Return the (X, Y) coordinate for the center point of the cell that contains the specified text.  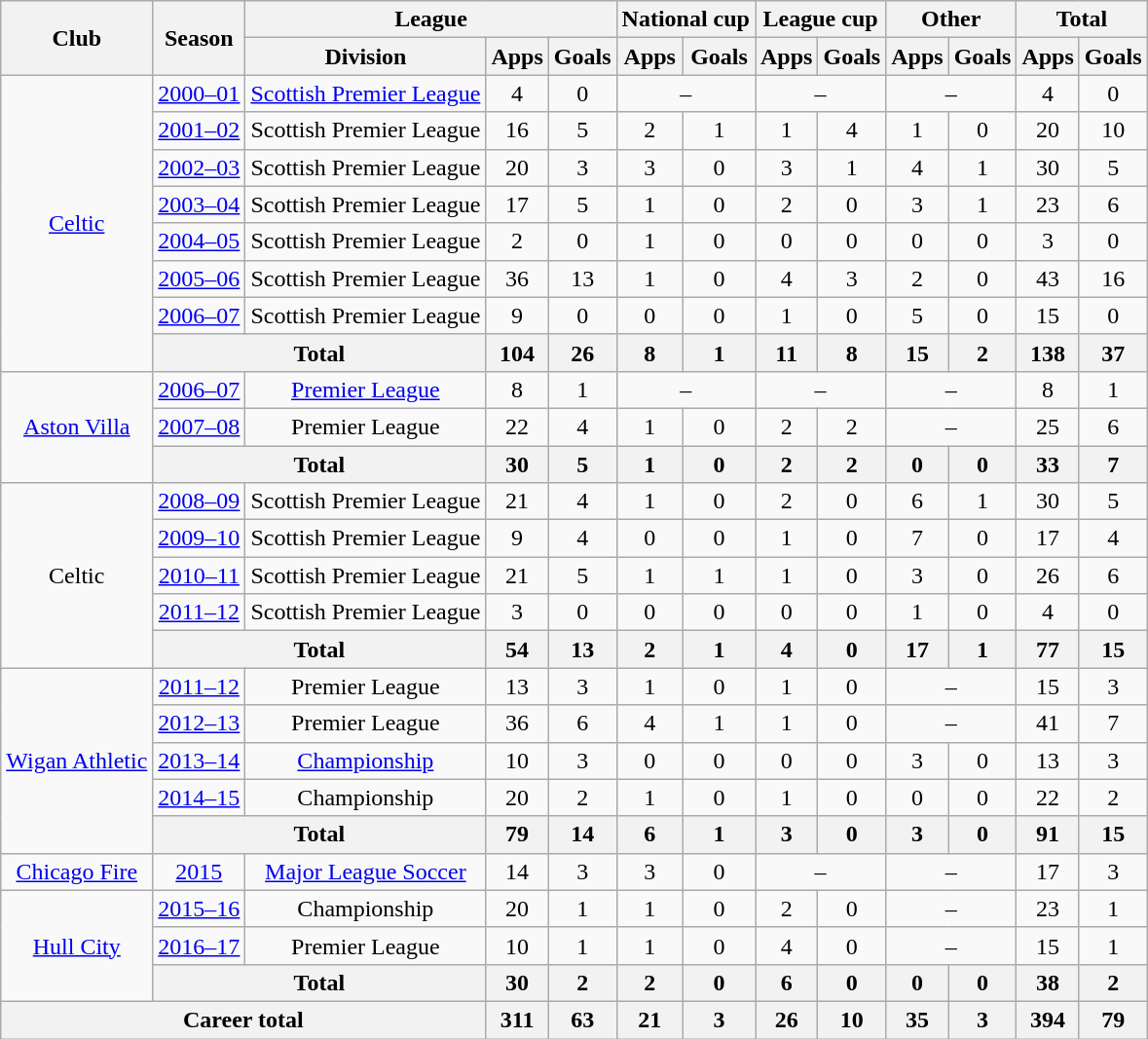
41 (1048, 724)
2015–16 (199, 909)
Chicago Fire (77, 872)
104 (517, 353)
2014–15 (199, 798)
138 (1048, 353)
Career total (243, 1020)
Hull City (77, 946)
11 (787, 353)
33 (1048, 464)
37 (1113, 353)
25 (1048, 427)
National cup (685, 19)
394 (1048, 1020)
311 (517, 1020)
2003–04 (199, 204)
43 (1048, 278)
2001–02 (199, 130)
2005–06 (199, 278)
2010–11 (199, 575)
63 (582, 1020)
2009–10 (199, 538)
77 (1048, 649)
2007–08 (199, 427)
35 (917, 1020)
2000–01 (199, 93)
38 (1048, 983)
Division (366, 56)
91 (1048, 835)
Wigan Athletic (77, 761)
Major League Soccer (366, 872)
2008–09 (199, 501)
Season (199, 38)
Club (77, 38)
2004–05 (199, 241)
2016–17 (199, 946)
Aston Villa (77, 427)
League cup (821, 19)
League (430, 19)
2015 (199, 872)
54 (517, 649)
2012–13 (199, 724)
2013–14 (199, 761)
2002–03 (199, 167)
Other (951, 19)
